Find where the given text appears and provide that cell's center as [x, y] coordinate. 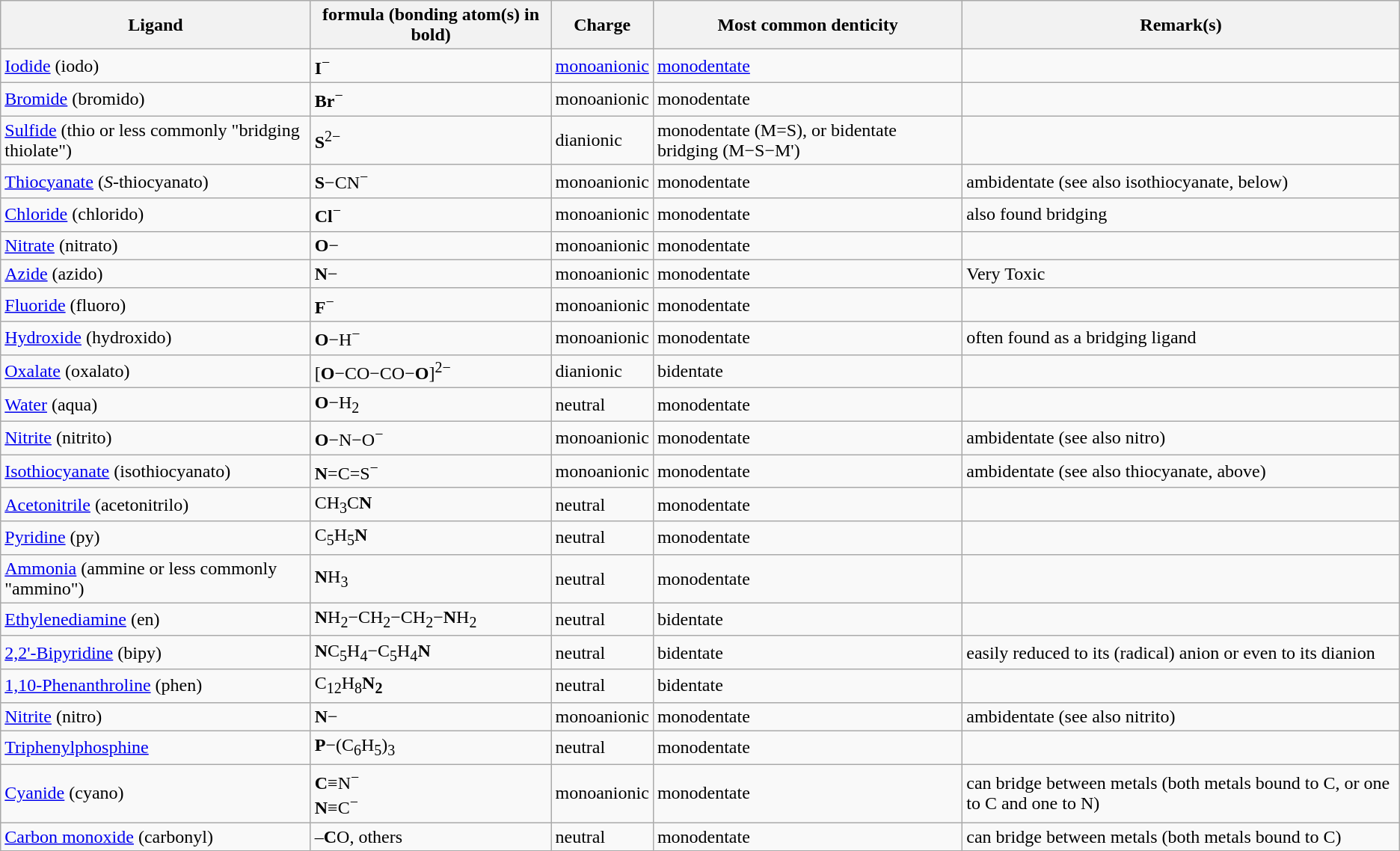
Acetonitrile (acetonitrilo) [156, 504]
Azide (azido) [156, 274]
CH3CN [431, 504]
O−H− [431, 338]
C5H5N [431, 538]
S2− [431, 141]
–CO, others [431, 837]
I− [431, 66]
Most common denticity [808, 25]
O− [431, 245]
monodentate (M=S), or bidentate bridging (M−S−M') [808, 141]
Very Toxic [1182, 274]
ambidentate (see also thiocyanate, above) [1182, 471]
Nitrate (nitrato) [156, 245]
Charge [602, 25]
Oxalate (oxalato) [156, 371]
Iodide (iodo) [156, 66]
Pyridine (py) [156, 538]
ambidentate (see also nitrito) [1182, 716]
Triphenylphosphine [156, 747]
ambidentate (see also isothiocyanate, below) [1182, 181]
N=C=S− [431, 471]
Br− [431, 99]
Cl− [431, 215]
NC5H4−C5H4N [431, 652]
formula (bonding atom(s) in bold) [431, 25]
Bromide (bromido) [156, 99]
Fluoride (fluoro) [156, 305]
Cyanide (cyano) [156, 793]
NH2−CH2−CH2−NH2 [431, 619]
S−CN− [431, 181]
Ligand [156, 25]
Hydroxide (hydroxido) [156, 338]
[O−CO−CO−O]2− [431, 371]
Isothiocyanate (isothiocyanato) [156, 471]
C12H8N2 [431, 686]
O−H2 [431, 405]
F− [431, 305]
often found as a bridging ligand [1182, 338]
Nitrite (nitro) [156, 716]
Water (aqua) [156, 405]
Thiocyanate (S-thiocyanato) [156, 181]
Ammonia (ammine or less commonly "ammino") [156, 579]
Nitrite (nitrito) [156, 438]
Sulfide (thio or less commonly "bridging thiolate") [156, 141]
Carbon monoxide (carbonyl) [156, 837]
can bridge between metals (both metals bound to C) [1182, 837]
Remark(s) [1182, 25]
easily reduced to its (radical) anion or even to its dianion [1182, 652]
Ethylenediamine (en) [156, 619]
C≡N−N≡C− [431, 793]
Chloride (chlorido) [156, 215]
NH3 [431, 579]
also found bridging [1182, 215]
O−N−O− [431, 438]
1,10-Phenanthroline (phen) [156, 686]
P−(C6H5)3 [431, 747]
can bridge between metals (both metals bound to C, or one to C and one to N) [1182, 793]
ambidentate (see also nitro) [1182, 438]
2,2'-Bipyridine (bipy) [156, 652]
